Search for the cell housing the specified text and yield its [X, Y] center coordinate. 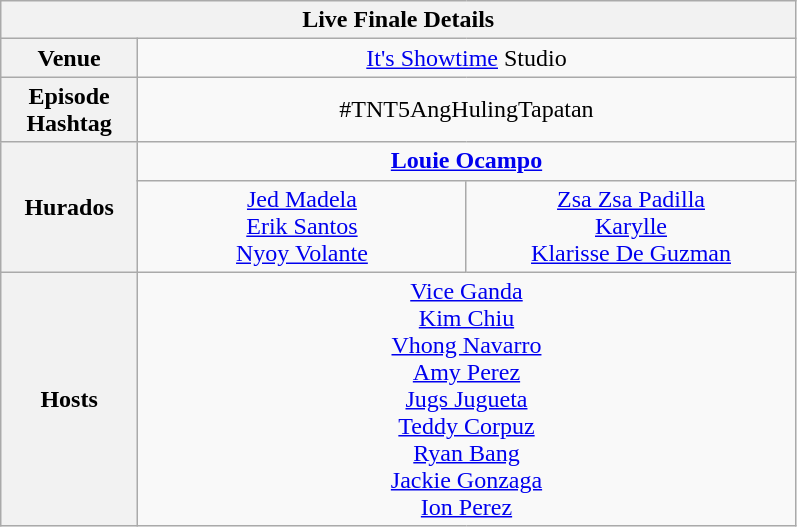
Jed MadelaErik SantosNyoy Volante [302, 226]
Hosts [70, 399]
Episode Hashtag [70, 110]
Venue [70, 58]
Louie Ocampo [466, 161]
Vice GandaKim ChiuVhong NavarroAmy PerezJugs JuguetaTeddy CorpuzRyan BangJackie GonzagaIon Perez [466, 399]
Hurados [70, 207]
Live Finale Details [398, 20]
Zsa Zsa PadillaKarylleKlarisse De Guzman [630, 226]
It's Showtime Studio [466, 58]
#TNT5AngHulingTapatan [466, 110]
